From the cell containing the given text, extract its center point as (x, y) coordinate. 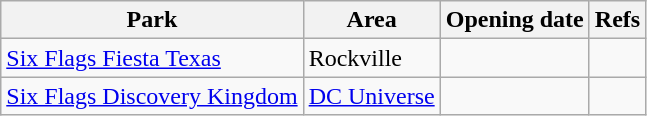
Refs (617, 20)
Area (372, 20)
Six Flags Fiesta Texas (152, 58)
Opening date (514, 20)
Rockville (372, 58)
Park (152, 20)
DC Universe (372, 96)
Six Flags Discovery Kingdom (152, 96)
